Identify which cell holds the provided text, then report its (x, y) central coordinate. 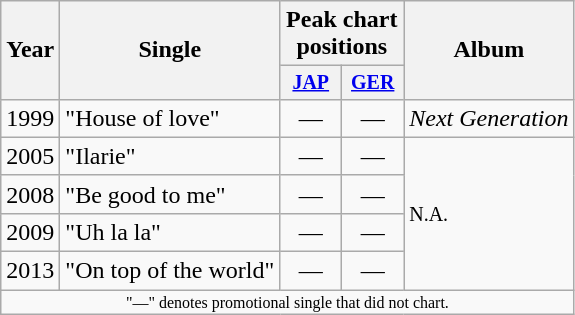
"Be good to me" (170, 194)
Year (30, 50)
Single (170, 50)
"On top of the world" (170, 271)
Album (489, 50)
N.A. (489, 213)
GER (373, 82)
"—" denotes promotional single that did not chart. (288, 302)
2008 (30, 194)
"House of love" (170, 118)
Peak chart positions (342, 34)
"Ilarie" (170, 156)
JAP (311, 82)
Next Generation (489, 118)
1999 (30, 118)
2009 (30, 232)
2005 (30, 156)
"Uh la la" (170, 232)
2013 (30, 271)
